Determine the [X, Y] coordinate at the center of the cell enclosing the given text.  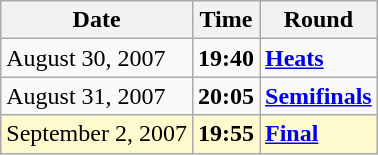
19:40 [226, 58]
Date [97, 20]
Time [226, 20]
August 31, 2007 [97, 96]
Heats [319, 58]
September 2, 2007 [97, 134]
19:55 [226, 134]
August 30, 2007 [97, 58]
Final [319, 134]
Semifinals [319, 96]
20:05 [226, 96]
Round [319, 20]
